Determine the (x, y) coordinate at the center of the cell enclosing the given text.  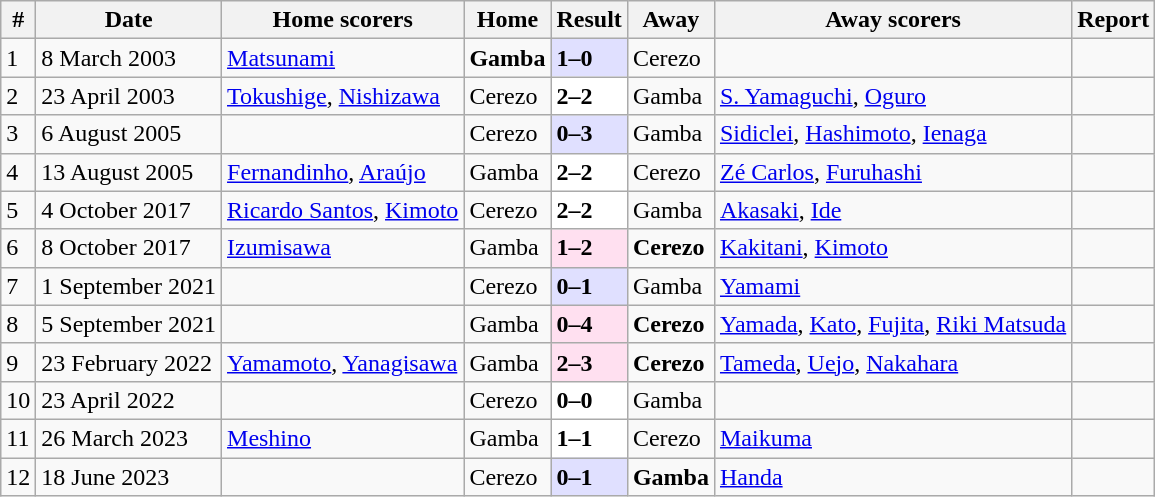
9 (18, 362)
26 March 2023 (129, 438)
0–3 (589, 134)
Yamami (892, 286)
8 March 2003 (129, 58)
8 October 2017 (129, 248)
7 (18, 286)
Date (129, 20)
1–2 (589, 248)
Fernandinho, Araújo (343, 172)
23 April 2022 (129, 400)
4 (18, 172)
1 (18, 58)
11 (18, 438)
Home (508, 20)
3 (18, 134)
2 (18, 96)
Matsunami (343, 58)
1–0 (589, 58)
23 February 2022 (129, 362)
Kakitani, Kimoto (892, 248)
1 September 2021 (129, 286)
23 April 2003 (129, 96)
12 (18, 477)
Yamamoto, Yanagisawa (343, 362)
Yamada, Kato, Fujita, Riki Matsuda (892, 324)
Zé Carlos, Furuhashi (892, 172)
Result (589, 20)
6 (18, 248)
Handa (892, 477)
# (18, 20)
4 October 2017 (129, 210)
5 September 2021 (129, 324)
5 (18, 210)
Maikuma (892, 438)
Meshino (343, 438)
0–4 (589, 324)
13 August 2005 (129, 172)
1–1 (589, 438)
Ricardo Santos, Kimoto (343, 210)
0–0 (589, 400)
Sidiclei, Hashimoto, Ienaga (892, 134)
Report (1114, 20)
18 June 2023 (129, 477)
S. Yamaguchi, Oguro (892, 96)
Home scorers (343, 20)
2–3 (589, 362)
Away scorers (892, 20)
8 (18, 324)
Tameda, Uejo, Nakahara (892, 362)
Tokushige, Nishizawa (343, 96)
Izumisawa (343, 248)
Away (670, 20)
10 (18, 400)
6 August 2005 (129, 134)
Akasaki, Ide (892, 210)
